Output the [X, Y] coordinate of the center of the cell containing the given text.  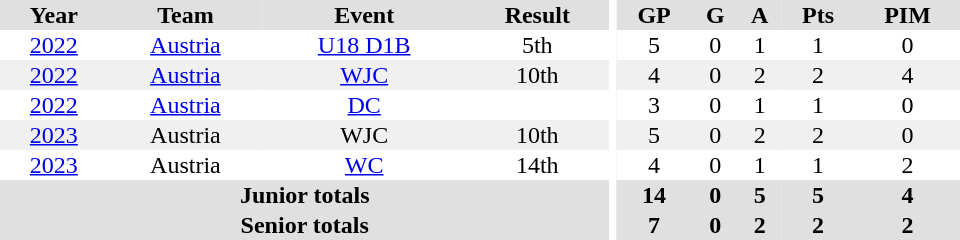
5th [537, 45]
GP [654, 15]
DC [364, 105]
WC [364, 165]
3 [654, 105]
Senior totals [304, 225]
U18 D1B [364, 45]
Team [186, 15]
G [715, 15]
Year [54, 15]
14th [537, 165]
PIM [908, 15]
Pts [818, 15]
7 [654, 225]
14 [654, 195]
A [760, 15]
Event [364, 15]
Result [537, 15]
Junior totals [304, 195]
